Return [x, y] of the center of cell containing provided text 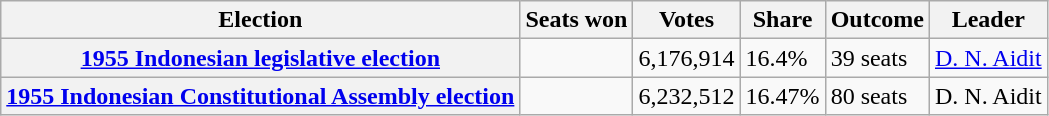
6,232,512 [686, 96]
Share [782, 20]
Election [260, 20]
Seats won [576, 20]
80 seats [877, 96]
16.4% [782, 58]
39 seats [877, 58]
6,176,914 [686, 58]
Outcome [877, 20]
1955 Indonesian legislative election [260, 58]
1955 Indonesian Constitutional Assembly election [260, 96]
Votes [686, 20]
16.47% [782, 96]
Leader [988, 20]
